Locate the cell with the specified text and output its [X, Y] center coordinate. 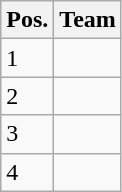
Team [88, 20]
4 [28, 172]
2 [28, 96]
3 [28, 134]
Pos. [28, 20]
1 [28, 58]
